Return [x, y] of the center of cell containing provided text 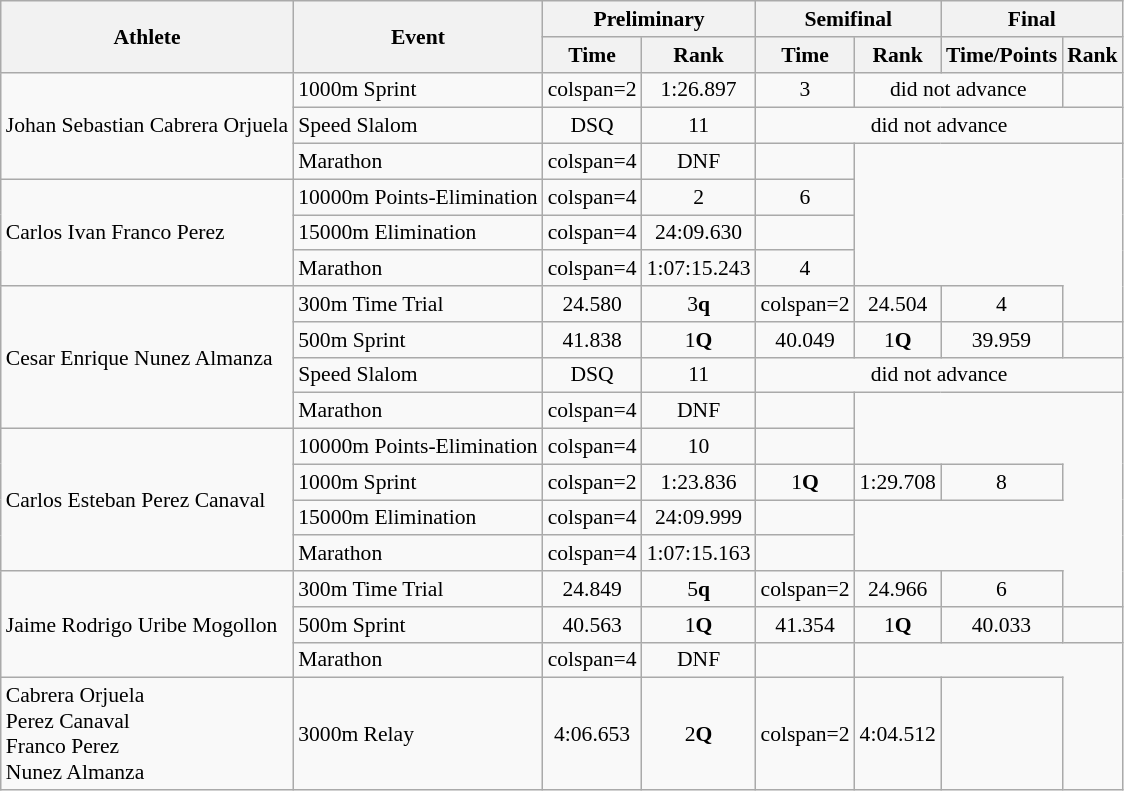
24.580 [592, 304]
Carlos Ivan Franco Perez [147, 232]
24.966 [898, 589]
5q [699, 589]
1:26.897 [699, 90]
40.033 [1002, 625]
Event [418, 36]
3 [806, 90]
Semifinal [848, 19]
3000m Relay [418, 734]
1:29.708 [898, 482]
2 [699, 197]
Jaime Rodrigo Uribe Mogollon [147, 624]
Cabrera OrjuelaPerez CanavalFranco PerezNunez Almanza [147, 734]
Carlos Esteban Perez Canaval [147, 500]
2Q [699, 734]
24:09.630 [699, 233]
Athlete [147, 36]
4:04.512 [898, 734]
10 [699, 447]
Johan Sebastian Cabrera Orjuela [147, 126]
24.849 [592, 589]
41.354 [806, 625]
1:07:15.163 [699, 554]
40.049 [806, 340]
8 [1002, 482]
Preliminary [650, 19]
4:06.653 [592, 734]
41.838 [592, 340]
3q [699, 304]
24:09.999 [699, 518]
1:07:15.243 [699, 269]
40.563 [592, 625]
24.504 [898, 304]
Time/Points [1002, 55]
1:23.836 [699, 482]
39.959 [1002, 340]
Final [1032, 19]
Cesar Enrique Nunez Almanza [147, 357]
